Return [X, Y] of the center of cell containing provided text 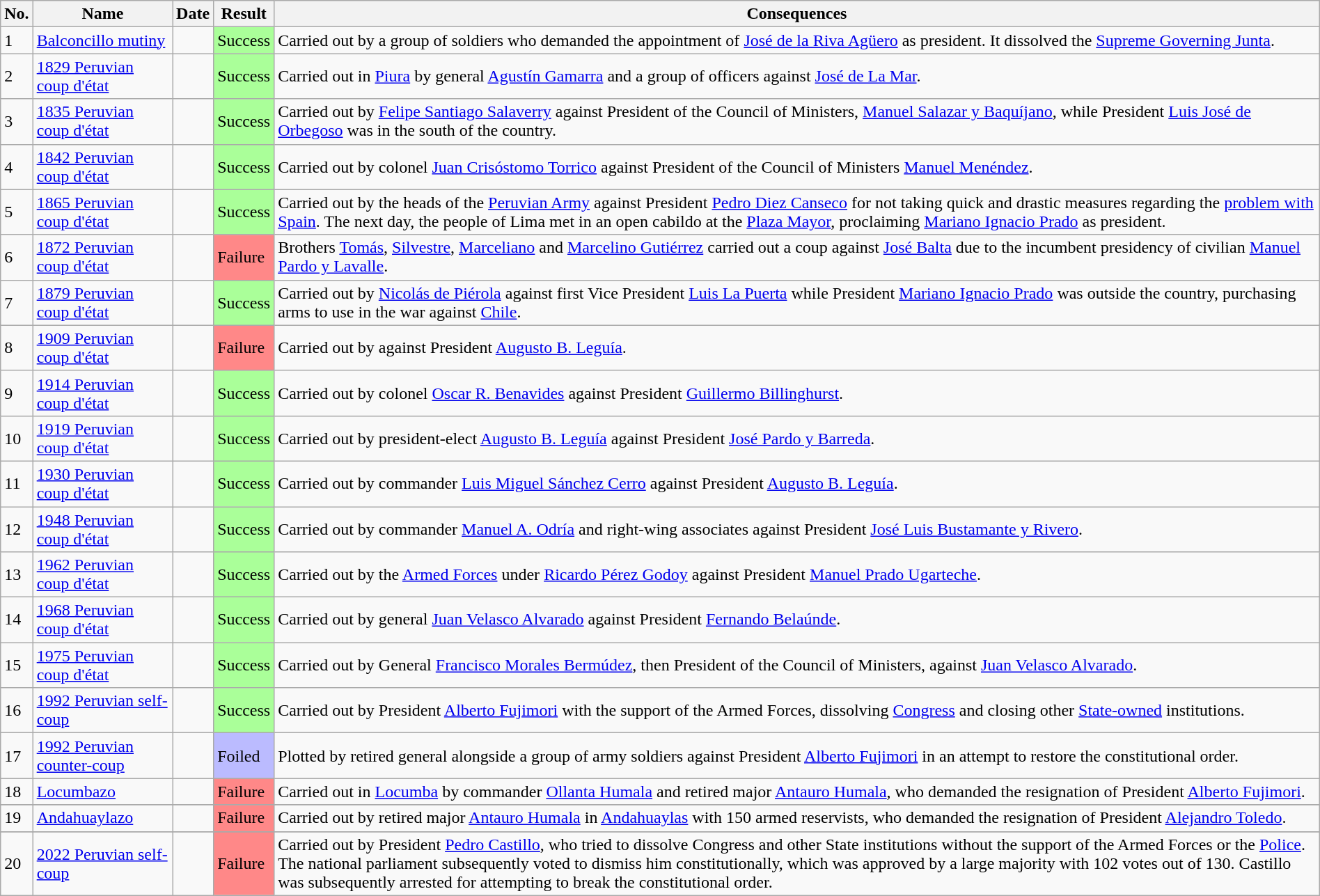
Carried out by retired major Antauro Humala in Andahuaylas with 150 armed reservists, who demanded the resignation of President Alejandro Toledo. [797, 818]
1919 Peruvian coup d'état [102, 439]
1872 Peruvian coup d'état [102, 258]
1992 Peruvian self-coup [102, 710]
Foiled [244, 756]
1909 Peruvian coup d'état [102, 348]
1975 Peruvian coup d'état [102, 666]
3 [17, 121]
1865 Peruvian coup d'état [102, 212]
Carried out by general Juan Velasco Alvarado against President Fernando Belaúnde. [797, 620]
8 [17, 348]
1829 Peruvian coup d'état [102, 77]
1842 Peruvian coup d'état [102, 167]
Carried out by commander Manuel A. Odría and right-wing associates against President José Luis Bustamante y Rivero. [797, 529]
Result [244, 14]
10 [17, 439]
2022 Peruvian self-coup [102, 863]
Balconcillo mutiny [102, 40]
19 [17, 818]
15 [17, 666]
Carried out by president-elect Augusto B. Leguía against President José Pardo y Barreda. [797, 439]
Carried out in Locumba by commander Ollanta Humala and retired major Antauro Humala, who demanded the resignation of President Alberto Fujimori. [797, 792]
Consequences [797, 14]
1962 Peruvian coup d'état [102, 575]
12 [17, 529]
Date [194, 14]
Name [102, 14]
Carried out by the Armed Forces under Ricardo Pérez Godoy against President Manuel Prado Ugarteche. [797, 575]
Carried out by General Francisco Morales Bermúdez, then President of the Council of Ministers, against Juan Velasco Alvarado. [797, 666]
18 [17, 792]
1930 Peruvian coup d'état [102, 483]
5 [17, 212]
Carried out by a group of soldiers who demanded the appointment of José de la Riva Agüero as president. It dissolved the Supreme Governing Junta. [797, 40]
13 [17, 575]
Carried out by commander Luis Miguel Sánchez Cerro against President Augusto B. Leguía. [797, 483]
Carried out in Piura by general Agustín Gamarra and a group of officers against José de La Mar. [797, 77]
11 [17, 483]
6 [17, 258]
Locumbazo [102, 792]
4 [17, 167]
1992 Peruvian counter-coup [102, 756]
1879 Peruvian coup d'état [102, 302]
Plotted by retired general alongside a group of army soldiers against President Alberto Fujimori in an attempt to restore the constitutional order. [797, 756]
1835 Peruvian coup d'état [102, 121]
Carried out by colonel Oscar R. Benavides against President Guillermo Billinghurst. [797, 393]
1948 Peruvian coup d'état [102, 529]
1 [17, 40]
14 [17, 620]
20 [17, 863]
9 [17, 393]
1968 Peruvian coup d'état [102, 620]
7 [17, 302]
Carried out by colonel Juan Crisóstomo Torrico against President of the Council of Ministers Manuel Menéndez. [797, 167]
16 [17, 710]
Carried out by President Alberto Fujimori with the support of the Armed Forces, dissolving Congress and closing other State-owned institutions. [797, 710]
Carried out by against President Augusto B. Leguía. [797, 348]
No. [17, 14]
17 [17, 756]
Andahuaylazo [102, 818]
2 [17, 77]
1914 Peruvian coup d'état [102, 393]
